For the text-containing cell, return its midpoint in (x, y) coordinate format. 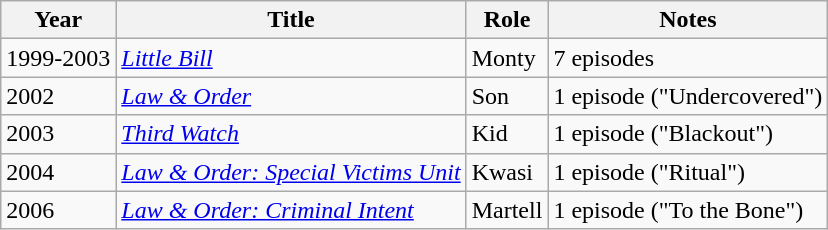
Role (507, 20)
1999-2003 (58, 58)
7 episodes (688, 58)
Kid (507, 134)
Year (58, 20)
Notes (688, 20)
2003 (58, 134)
Law & Order (291, 96)
1 episode ("Ritual") (688, 172)
Son (507, 96)
1 episode ("To the Bone") (688, 210)
Kwasi (507, 172)
Title (291, 20)
2002 (58, 96)
Third Watch (291, 134)
Law & Order: Special Victims Unit (291, 172)
Little Bill (291, 58)
1 episode ("Undercovered") (688, 96)
2006 (58, 210)
1 episode ("Blackout") (688, 134)
Law & Order: Criminal Intent (291, 210)
2004 (58, 172)
Martell (507, 210)
Monty (507, 58)
